Determine the [X, Y] coordinate at the center of the cell enclosing the given text.  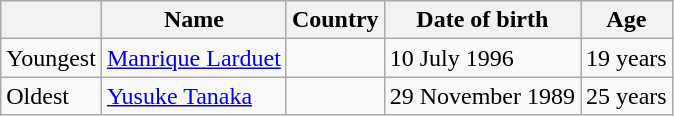
Date of birth [482, 20]
19 years [626, 58]
10 July 1996 [482, 58]
29 November 1989 [482, 96]
Yusuke Tanaka [194, 96]
Country [335, 20]
25 years [626, 96]
Name [194, 20]
Oldest [52, 96]
Youngest [52, 58]
Age [626, 20]
Manrique Larduet [194, 58]
